Output the (x, y) coordinate of the center of the cell containing the given text.  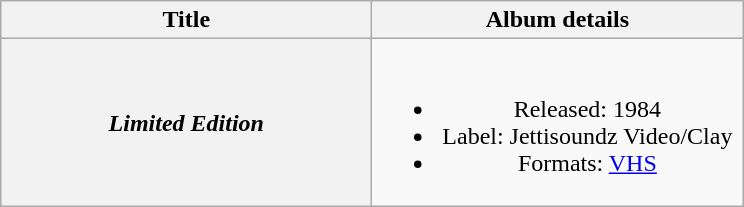
Released: 1984Label: Jettisoundz Video/ClayFormats: VHS (558, 122)
Limited Edition (186, 122)
Title (186, 20)
Album details (558, 20)
